From the cell containing the given text, extract its center point as (X, Y) coordinate. 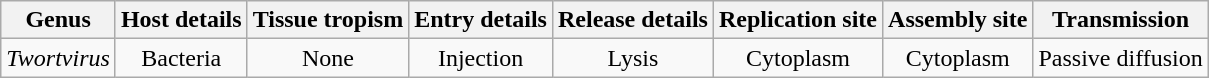
Replication site (798, 20)
Assembly site (958, 20)
Lysis (632, 58)
Entry details (481, 20)
Release details (632, 20)
Passive diffusion (1120, 58)
Tissue tropism (328, 20)
Transmission (1120, 20)
Genus (58, 20)
Injection (481, 58)
Twortvirus (58, 58)
Bacteria (181, 58)
None (328, 58)
Host details (181, 20)
